Search for the cell housing the specified text and yield its (X, Y) center coordinate. 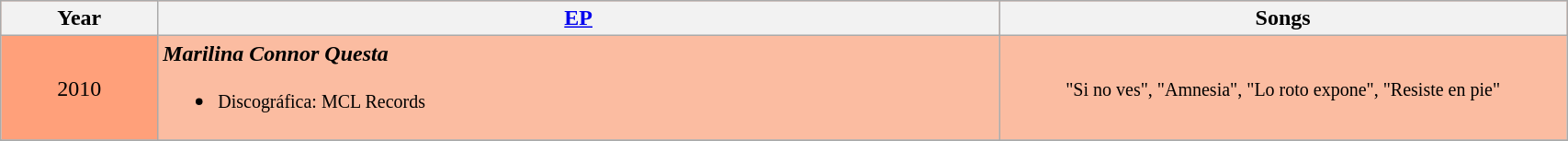
2010 (79, 88)
Marilina Connor QuestaDiscográfica: MCL Records (579, 88)
"Si no ves", "Amnesia", "Lo roto expone", "Resiste en pie" (1283, 88)
EP (579, 18)
Year (79, 18)
Songs (1283, 18)
